Identify which cell holds the provided text, then report its [x, y] central coordinate. 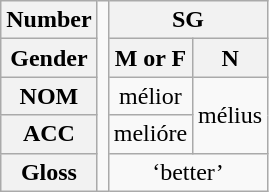
N [230, 58]
M or F [150, 58]
‘better’ [188, 172]
ACC [49, 134]
SG [188, 20]
NOM [49, 96]
Gender [49, 58]
Number [49, 20]
mélius [230, 115]
mélior [150, 96]
melióre [150, 134]
Gloss [49, 172]
